Identify which cell holds the provided text, then report its [X, Y] central coordinate. 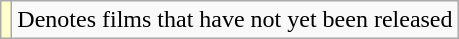
Denotes films that have not yet been released [235, 20]
